Return the (X, Y) coordinate for the center point of the cell that contains the specified text.  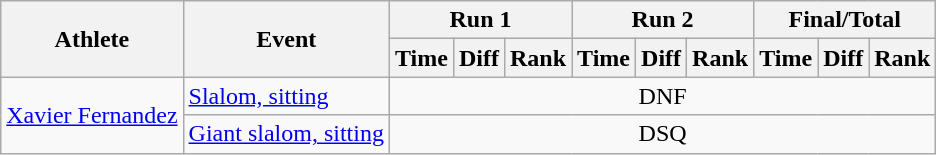
Final/Total (845, 20)
DNF (662, 96)
Run 2 (663, 20)
Giant slalom, sitting (286, 134)
Run 1 (480, 20)
Event (286, 39)
Slalom, sitting (286, 96)
Athlete (92, 39)
DSQ (662, 134)
Xavier Fernandez (92, 115)
